Pinpoint the cell where the given text exists, returning its [x, y] midpoint coordinate. 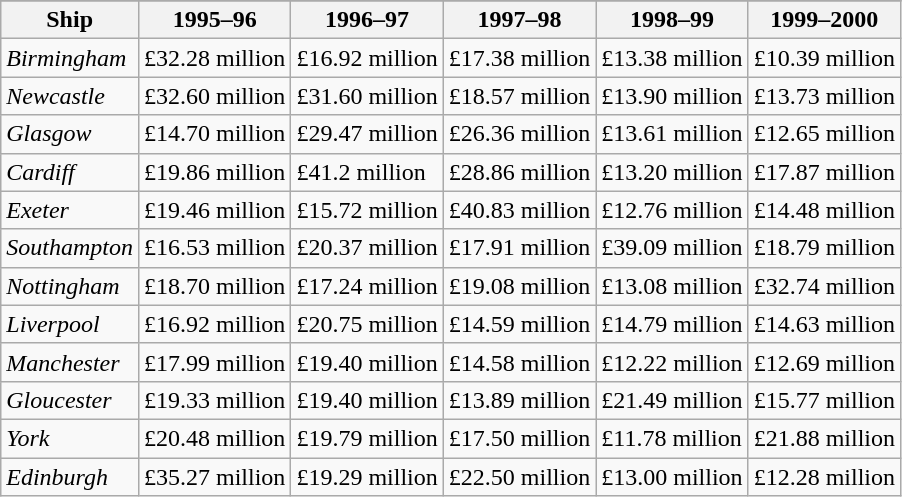
£19.86 million [214, 172]
£13.38 million [672, 58]
1999–2000 [824, 20]
£13.61 million [672, 134]
£14.59 million [519, 324]
Gloucester [70, 400]
York [70, 438]
£10.39 million [824, 58]
Birmingham [70, 58]
£19.79 million [367, 438]
£19.08 million [519, 286]
£21.49 million [672, 400]
£32.60 million [214, 96]
Southampton [70, 248]
£19.33 million [214, 400]
£17.99 million [214, 362]
1996–97 [367, 20]
Manchester [70, 362]
Glasgow [70, 134]
£32.74 million [824, 286]
£12.69 million [824, 362]
£14.63 million [824, 324]
£39.09 million [672, 248]
£21.88 million [824, 438]
£31.60 million [367, 96]
£35.27 million [214, 477]
£20.37 million [367, 248]
£12.22 million [672, 362]
£18.70 million [214, 286]
Ship [70, 20]
£15.77 million [824, 400]
£11.78 million [672, 438]
£20.48 million [214, 438]
£13.73 million [824, 96]
£32.28 million [214, 58]
£12.76 million [672, 210]
£13.20 million [672, 172]
£13.00 million [672, 477]
£40.83 million [519, 210]
£12.65 million [824, 134]
£13.89 million [519, 400]
£22.50 million [519, 477]
Newcastle [70, 96]
£19.46 million [214, 210]
Cardiff [70, 172]
£28.86 million [519, 172]
£26.36 million [519, 134]
Exeter [70, 210]
Edinburgh [70, 477]
Liverpool [70, 324]
1997–98 [519, 20]
£17.50 million [519, 438]
£17.87 million [824, 172]
£19.29 million [367, 477]
£13.90 million [672, 96]
1995–96 [214, 20]
£14.48 million [824, 210]
£18.57 million [519, 96]
£29.47 million [367, 134]
£13.08 million [672, 286]
£20.75 million [367, 324]
Nottingham [70, 286]
£16.53 million [214, 248]
£17.24 million [367, 286]
£14.58 million [519, 362]
£15.72 million [367, 210]
£17.91 million [519, 248]
£14.70 million [214, 134]
£12.28 million [824, 477]
£18.79 million [824, 248]
£17.38 million [519, 58]
£14.79 million [672, 324]
1998–99 [672, 20]
£41.2 million [367, 172]
